From the cell containing the given text, extract its center point as (x, y) coordinate. 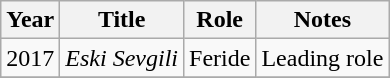
Notes (322, 20)
Eski Sevgili (122, 58)
Leading role (322, 58)
Title (122, 20)
2017 (30, 58)
Year (30, 20)
Role (220, 20)
Feride (220, 58)
